Return the [X, Y] coordinate for the center point of the cell that contains the specified text.  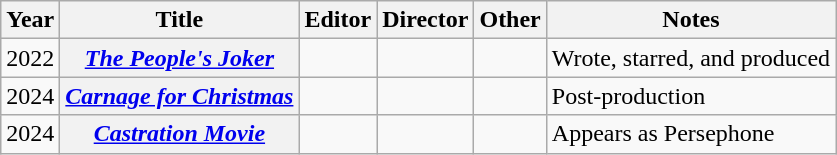
Editor [338, 20]
Other [510, 20]
Castration Movie [180, 134]
Year [30, 20]
Carnage for Christmas [180, 96]
Notes [690, 20]
Wrote, starred, and produced [690, 58]
Title [180, 20]
The People's Joker [180, 58]
Post-production [690, 96]
2022 [30, 58]
Appears as Persephone [690, 134]
Director [426, 20]
